Return (X, Y) of the center of cell containing provided text 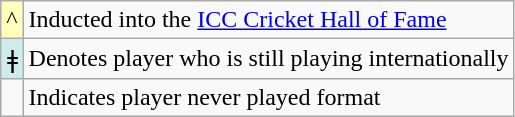
^ (12, 20)
Indicates player never played format (268, 97)
ǂ (12, 59)
Denotes player who is still playing internationally (268, 59)
Inducted into the ICC Cricket Hall of Fame (268, 20)
